Detect which cell encompasses the target text, then output its [x, y] center coordinate. 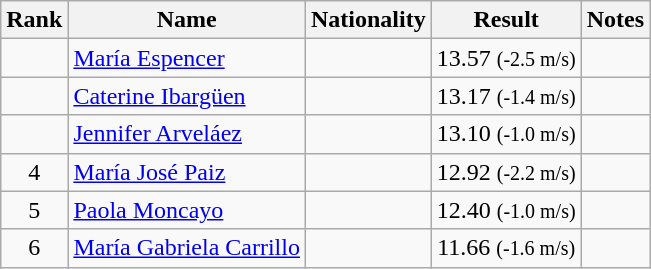
Caterine Ibargüen [187, 96]
María José Paiz [187, 172]
Name [187, 20]
Nationality [368, 20]
María Gabriela Carrillo [187, 248]
12.40 (-1.0 m/s) [506, 210]
María Espencer [187, 58]
Paola Moncayo [187, 210]
13.17 (-1.4 m/s) [506, 96]
11.66 (-1.6 m/s) [506, 248]
Jennifer Arveláez [187, 134]
4 [34, 172]
13.57 (-2.5 m/s) [506, 58]
Rank [34, 20]
12.92 (-2.2 m/s) [506, 172]
13.10 (-1.0 m/s) [506, 134]
6 [34, 248]
5 [34, 210]
Notes [615, 20]
Result [506, 20]
